Provide the (X, Y) coordinate of the cell's center where the given text is located.  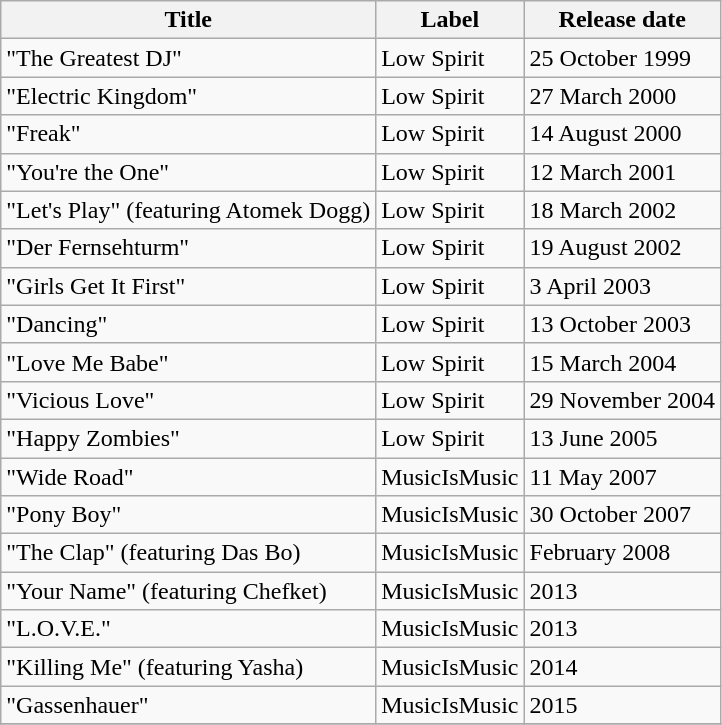
25 October 1999 (622, 58)
"Electric Kingdom" (188, 96)
2014 (622, 667)
29 November 2004 (622, 400)
2015 (622, 705)
30 October 2007 (622, 515)
"The Clap" (featuring Das Bo) (188, 553)
11 May 2007 (622, 477)
"Girls Get It First" (188, 286)
"Let's Play" (featuring Atomek Dogg) (188, 210)
"Vicious Love" (188, 400)
"You're the One" (188, 172)
12 March 2001 (622, 172)
3 April 2003 (622, 286)
"Gassenhauer" (188, 705)
"Der Fernsehturm" (188, 248)
"The Greatest DJ" (188, 58)
Title (188, 20)
"L.O.V.E." (188, 629)
15 March 2004 (622, 362)
"Dancing" (188, 324)
13 June 2005 (622, 438)
February 2008 (622, 553)
"Love Me Babe" (188, 362)
"Happy Zombies" (188, 438)
13 October 2003 (622, 324)
27 March 2000 (622, 96)
Release date (622, 20)
14 August 2000 (622, 134)
"Freak" (188, 134)
"Wide Road" (188, 477)
"Pony Boy" (188, 515)
"Killing Me" (featuring Yasha) (188, 667)
19 August 2002 (622, 248)
"Your Name" (featuring Chefket) (188, 591)
18 March 2002 (622, 210)
Label (450, 20)
